Detect which cell encompasses the target text, then output its (x, y) center coordinate. 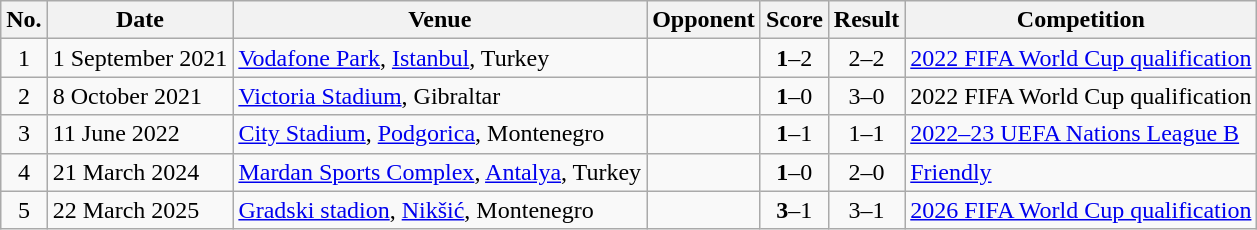
Competition (1081, 20)
1 September 2021 (140, 58)
Opponent (704, 20)
4 (24, 172)
3 (24, 134)
2022–23 UEFA Nations League B (1081, 134)
1–2 (794, 58)
No. (24, 20)
City Stadium, Podgorica, Montenegro (440, 134)
Venue (440, 20)
3–0 (866, 96)
Gradski stadion, Nikšić, Montenegro (440, 210)
11 June 2022 (140, 134)
Result (866, 20)
Vodafone Park, Istanbul, Turkey (440, 58)
1 (24, 58)
5 (24, 210)
2–0 (866, 172)
Mardan Sports Complex, Antalya, Turkey (440, 172)
2 (24, 96)
Friendly (1081, 172)
Victoria Stadium, Gibraltar (440, 96)
8 October 2021 (140, 96)
21 March 2024 (140, 172)
Date (140, 20)
2–2 (866, 58)
22 March 2025 (140, 210)
Score (794, 20)
2026 FIFA World Cup qualification (1081, 210)
